Detect which cell encompasses the target text, then output its [x, y] center coordinate. 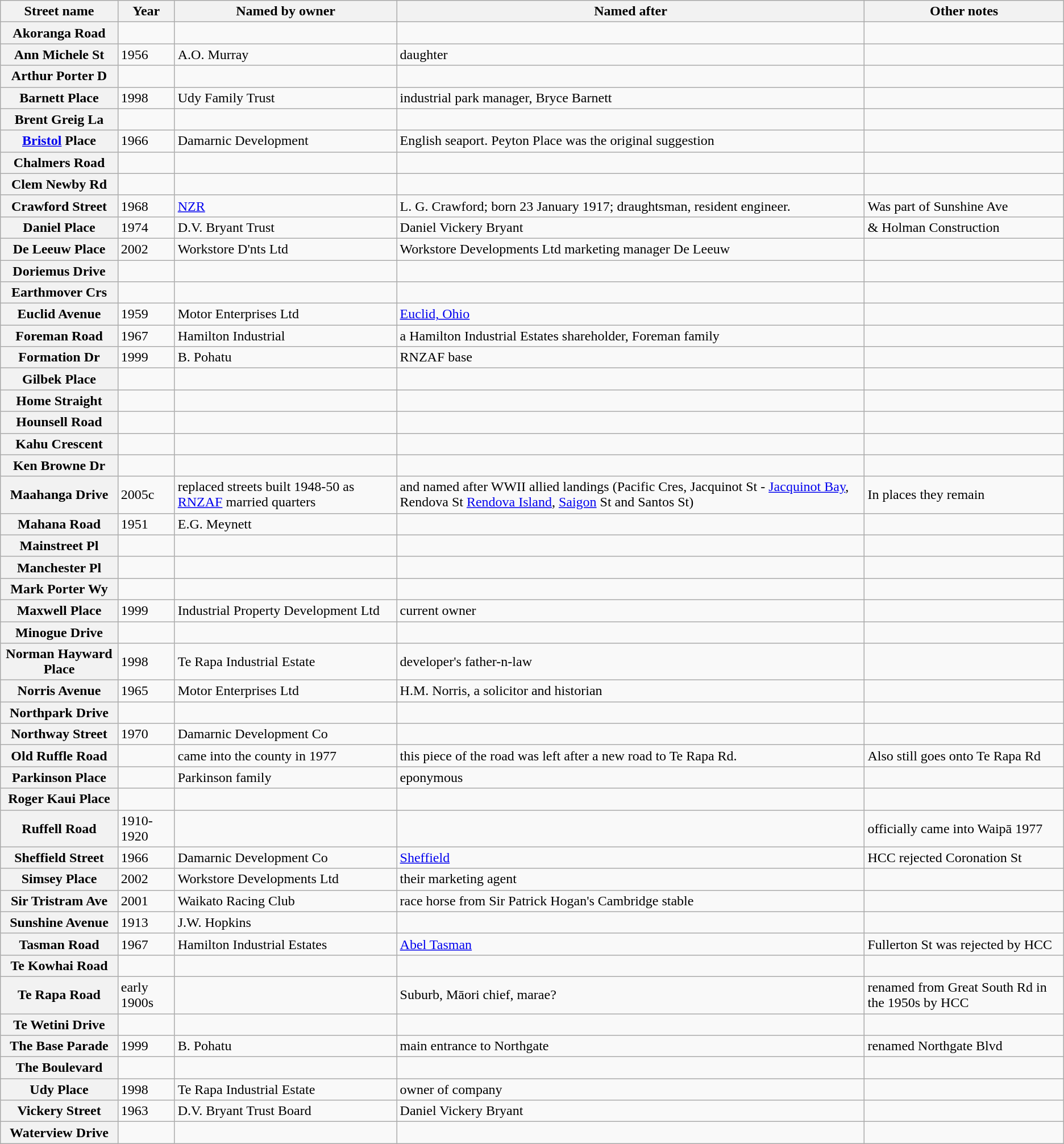
1970 [146, 734]
developer's father-n-law [631, 662]
main entrance to Northgate [631, 1046]
Clem Newby Rd [59, 184]
Foreman Road [59, 336]
their marketing agent [631, 879]
eponymous [631, 777]
Mark Porter Wy [59, 589]
Northpark Drive [59, 713]
1968 [146, 206]
Arthur Porter D [59, 76]
Crawford Street [59, 206]
Fullerton St was rejected by HCC [964, 944]
Doriemus Drive [59, 271]
Daniel Place [59, 227]
Minogue Drive [59, 633]
2001 [146, 901]
J.W. Hopkins [285, 922]
H.M. Norris, a solicitor and historian [631, 691]
Year [146, 11]
Udy Family Trust [285, 98]
Parkinson Place [59, 777]
Manchester Pl [59, 567]
E.G. Meynett [285, 524]
race horse from Sir Patrick Hogan's Cambridge stable [631, 901]
Te Rapa Road [59, 995]
D.V. Bryant Trust Board [285, 1111]
Workstore Developments Ltd [285, 879]
replaced streets built 1948-50 as RNZAF married quarters [285, 494]
renamed from Great South Rd in the 1950s by HCC [964, 995]
Parkinson family [285, 777]
De Leeuw Place [59, 249]
officially came into Waipā 1977 [964, 829]
NZR [285, 206]
English seaport. Peyton Place was the original suggestion [631, 141]
owner of company [631, 1089]
1910-1920 [146, 829]
Bristol Place [59, 141]
Gilbek Place [59, 379]
Mahana Road [59, 524]
1956 [146, 55]
2005c [146, 494]
Waikato Racing Club [285, 901]
Simsey Place [59, 879]
Hamilton Industrial [285, 336]
1951 [146, 524]
A.O. Murray [285, 55]
Sheffield Street [59, 858]
Udy Place [59, 1089]
Brent Greig La [59, 119]
Street name [59, 11]
renamed Northgate Blvd [964, 1046]
Norman Hayward Place [59, 662]
Sir Tristram Ave [59, 901]
industrial park manager, Bryce Barnett [631, 98]
Vickery Street [59, 1111]
Mainstreet Pl [59, 546]
Hamilton Industrial Estates [285, 944]
Waterview Drive [59, 1133]
Damarnic Development [285, 141]
Abel Tasman [631, 944]
1913 [146, 922]
Chalmers Road [59, 163]
Sunshine Avenue [59, 922]
Maahanga Drive [59, 494]
Norris Avenue [59, 691]
Suburb, Māori chief, marae? [631, 995]
Named after [631, 11]
Barnett Place [59, 98]
Named by owner [285, 11]
daughter [631, 55]
In places they remain [964, 494]
Euclid, Ohio [631, 314]
early 1900s [146, 995]
1959 [146, 314]
RNZAF base [631, 357]
Old Ruffle Road [59, 756]
Ruffell Road [59, 829]
Other notes [964, 11]
Kahu Crescent [59, 444]
Hounsell Road [59, 422]
Tasman Road [59, 944]
Industrial Property Development Ltd [285, 610]
Te Wetini Drive [59, 1025]
Akoranga Road [59, 33]
HCC rejected Coronation St [964, 858]
Euclid Avenue [59, 314]
Maxwell Place [59, 610]
came into the county in 1977 [285, 756]
Also still goes onto Te Rapa Rd [964, 756]
Ann Michele St [59, 55]
L. G. Crawford; born 23 January 1917; draughtsman, resident engineer. [631, 206]
Roger Kaui Place [59, 799]
Home Straight [59, 401]
The Base Parade [59, 1046]
1963 [146, 1111]
1965 [146, 691]
Sheffield [631, 858]
this piece of the road was left after a new road to Te Rapa Rd. [631, 756]
Te Kowhai Road [59, 966]
Formation Dr [59, 357]
1974 [146, 227]
Was part of Sunshine Ave [964, 206]
Workstore D'nts Ltd [285, 249]
Ken Browne Dr [59, 465]
a Hamilton Industrial Estates shareholder, Foreman family [631, 336]
current owner [631, 610]
Earthmover Crs [59, 293]
The Boulevard [59, 1068]
Northway Street [59, 734]
and named after WWII allied landings (Pacific Cres, Jacquinot St - Jacquinot Bay, Rendova St Rendova Island, Saigon St and Santos St) [631, 494]
D.V. Bryant Trust [285, 227]
Workstore Developments Ltd marketing manager De Leeuw [631, 249]
& Holman Construction [964, 227]
